Search for the cell housing the specified text and yield its (X, Y) center coordinate. 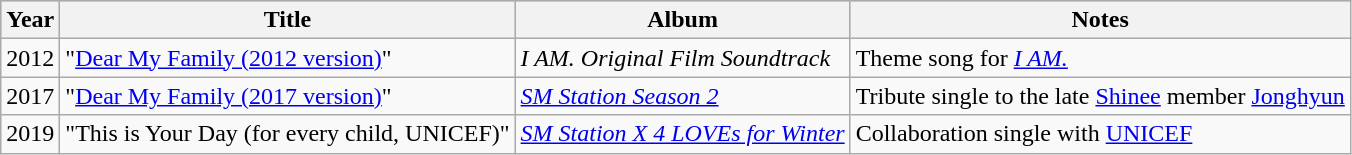
2019 (30, 134)
SM Station X 4 LOVEs for Winter (682, 134)
"Dear My Family (2012 version)" (288, 58)
Year (30, 20)
SM Station Season 2 (682, 96)
I AM. Original Film Soundtrack (682, 58)
Title (288, 20)
Collaboration single with UNICEF (1100, 134)
2012 (30, 58)
Theme song for I AM. (1100, 58)
"This is Your Day (for every child, UNICEF)" (288, 134)
Album (682, 20)
2017 (30, 96)
"Dear My Family (2017 version)" (288, 96)
Tribute single to the late Shinee member Jonghyun (1100, 96)
Notes (1100, 20)
